Determine the [x, y] coordinate at the center of the cell enclosing the given text.  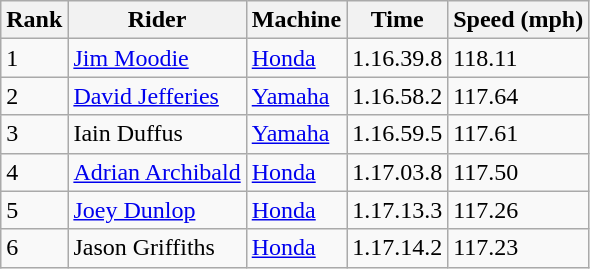
1 [34, 58]
117.26 [518, 210]
117.50 [518, 172]
Rider [157, 20]
1.17.13.3 [398, 210]
Speed (mph) [518, 20]
5 [34, 210]
Jim Moodie [157, 58]
Jason Griffiths [157, 248]
1.17.14.2 [398, 248]
Machine [296, 20]
117.61 [518, 134]
Adrian Archibald [157, 172]
1.16.58.2 [398, 96]
6 [34, 248]
1.17.03.8 [398, 172]
Joey Dunlop [157, 210]
Time [398, 20]
3 [34, 134]
4 [34, 172]
1.16.59.5 [398, 134]
2 [34, 96]
118.11 [518, 58]
David Jefferies [157, 96]
1.16.39.8 [398, 58]
Rank [34, 20]
117.64 [518, 96]
Iain Duffus [157, 134]
117.23 [518, 248]
